Return the (X, Y) coordinate for the center point of the cell that contains the specified text.  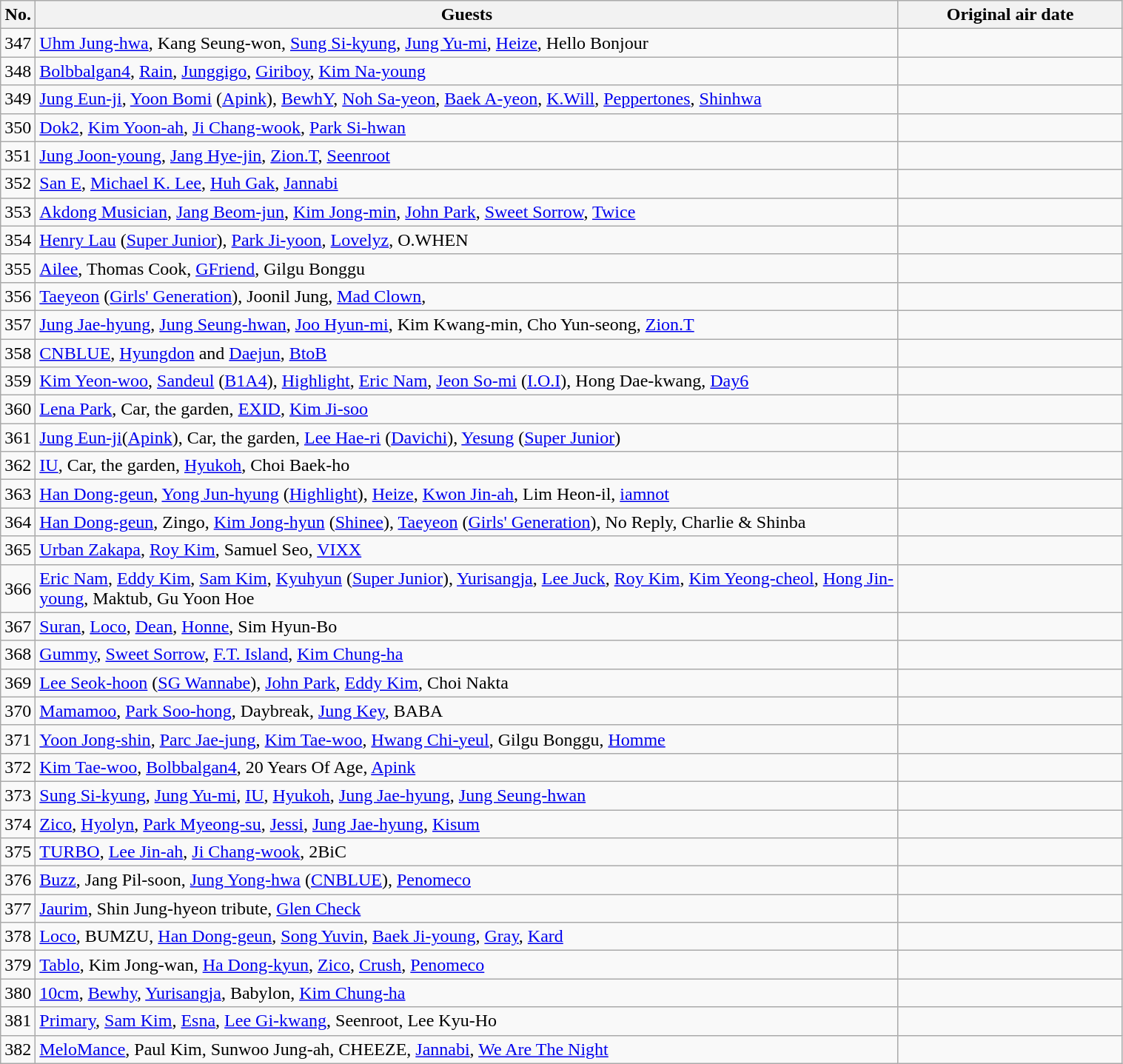
372 (18, 767)
Zico, Hyolyn, Park Myeong-su, Jessi, Jung Jae-hyung, Kisum (466, 824)
368 (18, 655)
Jung Jae-hyung, Jung Seung-hwan, Joo Hyun-mi, Kim Kwang-min, Cho Yun-seong, Zion.T (466, 324)
Henry Lau (Super Junior), Park Ji-yoon, Lovelyz, O.WHEN (466, 240)
357 (18, 324)
352 (18, 184)
350 (18, 127)
Ailee, Thomas Cook, GFriend, Gilgu Bonggu (466, 268)
377 (18, 909)
Loco, BUMZU, Han Dong-geun, Song Yuvin, Baek Ji-young, Gray, Kard (466, 937)
Lena Park, Car, the garden, EXID, Kim Ji-soo (466, 409)
369 (18, 683)
374 (18, 824)
Han Dong-geun, Zingo, Kim Jong-hyun (Shinee), Taeyeon (Girls' Generation), No Reply, Charlie & Shinba (466, 522)
Han Dong-geun, Yong Jun-hyung (Highlight), Heize, Kwon Jin-ah, Lim Heon-il, iamnot (466, 494)
362 (18, 466)
No. (18, 15)
373 (18, 795)
Kim Tae-woo, Bolbbalgan4, 20 Years Of Age, Apink (466, 767)
Sung Si-kyung, Jung Yu-mi, IU, Hyukoh, Jung Jae-hyung, Jung Seung-hwan (466, 795)
Original air date (1010, 15)
Taeyeon (Girls' Generation), Joonil Jung, Mad Clown, (466, 296)
10cm, Bewhy, Yurisangja, Babylon, Kim Chung-ha (466, 993)
381 (18, 1021)
378 (18, 937)
Buzz, Jang Pil-soon, Jung Yong-hwa (CNBLUE), Penomeco (466, 880)
Jung Eun-ji, Yoon Bomi (Apink), BewhY, Noh Sa-yeon, Baek A-yeon, K.Will, Peppertones, Shinhwa (466, 99)
355 (18, 268)
359 (18, 381)
354 (18, 240)
367 (18, 626)
Dok2, Kim Yoon-ah, Ji Chang-wook, Park Si-hwan (466, 127)
353 (18, 212)
Jaurim, Shin Jung-hyeon tribute, Glen Check (466, 909)
370 (18, 711)
MeloMance, Paul Kim, Sunwoo Jung-ah, CHEEZE, Jannabi, We Are The Night (466, 1049)
IU, Car, the garden, Hyukoh, Choi Baek-ho (466, 466)
351 (18, 155)
361 (18, 438)
Akdong Musician, Jang Beom-jun, Kim Jong-min, John Park, Sweet Sorrow, Twice (466, 212)
375 (18, 852)
363 (18, 494)
Eric Nam, Eddy Kim, Sam Kim, Kyuhyun (Super Junior), Yurisangja, Lee Juck, Roy Kim, Kim Yeong-cheol, Hong Jin-young, Maktub, Gu Yoon Hoe (466, 588)
Uhm Jung-hwa, Kang Seung-won, Sung Si-kyung, Jung Yu-mi, Heize, Hello Bonjour (466, 43)
Jung Eun-ji(Apink), Car, the garden, Lee Hae-ri (Davichi), Yesung (Super Junior) (466, 438)
Mamamoo, Park Soo-hong, Daybreak, Jung Key, BABA (466, 711)
CNBLUE, Hyungdon and Daejun, BtoB (466, 353)
371 (18, 739)
358 (18, 353)
360 (18, 409)
Suran, Loco, Dean, Honne, Sim Hyun-Bo (466, 626)
365 (18, 550)
356 (18, 296)
Jung Joon-young, Jang Hye-jin, Zion.T, Seenroot (466, 155)
366 (18, 588)
348 (18, 71)
Guests (466, 15)
379 (18, 965)
Tablo, Kim Jong-wan, Ha Dong-kyun, Zico, Crush, Penomeco (466, 965)
San E, Michael K. Lee, Huh Gak, Jannabi (466, 184)
Urban Zakapa, Roy Kim, Samuel Seo, VIXX (466, 550)
Kim Yeon-woo, Sandeul (B1A4), Highlight, Eric Nam, Jeon So-mi (I.O.I), Hong Dae-kwang, Day6 (466, 381)
Bolbbalgan4, Rain, Junggigo, Giriboy, Kim Na-young (466, 71)
Gummy, Sweet Sorrow, F.T. Island, Kim Chung-ha (466, 655)
Primary, Sam Kim, Esna, Lee Gi-kwang, Seenroot, Lee Kyu-Ho (466, 1021)
382 (18, 1049)
380 (18, 993)
364 (18, 522)
Yoon Jong-shin, Parc Jae-jung, Kim Tae-woo, Hwang Chi-yeul, Gilgu Bonggu, Homme (466, 739)
347 (18, 43)
349 (18, 99)
Lee Seok-hoon (SG Wannabe), John Park, Eddy Kim, Choi Nakta (466, 683)
376 (18, 880)
TURBO, Lee Jin-ah, Ji Chang-wook, 2BiC (466, 852)
